Pinpoint the cell where the given text exists, returning its (x, y) midpoint coordinate. 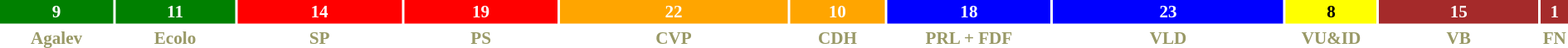
23 (1168, 12)
1 (1555, 12)
15 (1458, 12)
14 (319, 12)
19 (481, 12)
9 (56, 12)
11 (175, 12)
10 (838, 12)
18 (969, 12)
22 (674, 12)
8 (1331, 12)
